Search for the cell housing the specified text and yield its [x, y] center coordinate. 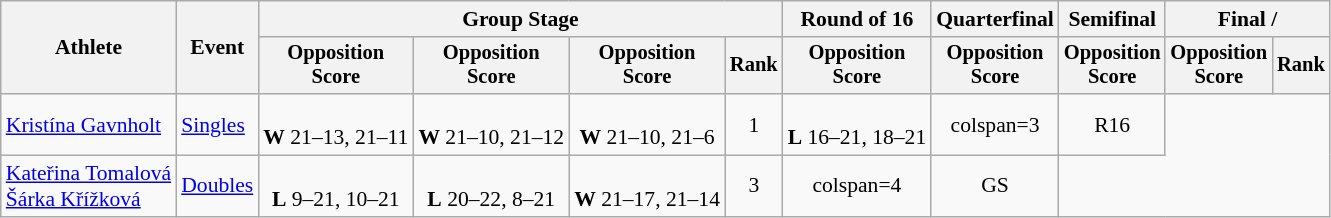
L 9–21, 10–21 [336, 186]
L 16–21, 18–21 [858, 124]
Quarterfinal [995, 19]
Round of 16 [858, 19]
W 21–10, 21–6 [647, 124]
Kristína Gavnholt [88, 124]
Kateřina TomalováŠárka Křížková [88, 186]
colspan=3 [995, 124]
Final / [1247, 19]
1 [754, 124]
colspan=4 [858, 186]
GS [995, 186]
W 21–10, 21–12 [491, 124]
Singles [217, 124]
Doubles [217, 186]
Athlete [88, 48]
3 [754, 186]
R16 [1112, 124]
Group Stage [520, 19]
L 20–22, 8–21 [491, 186]
W 21–13, 21–11 [336, 124]
Event [217, 48]
Semifinal [1112, 19]
W 21–17, 21–14 [647, 186]
